Detect which cell encompasses the target text, then output its [x, y] center coordinate. 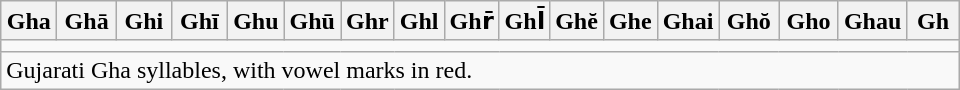
Ghe [630, 21]
Ghū [312, 21]
Ghr̄ [472, 21]
Ghr [367, 21]
Ghl̄ [524, 21]
Ghi [144, 21]
Gha [29, 21]
Ghl [419, 21]
Gho [809, 21]
Ghā [87, 21]
Ghai [688, 21]
Ghī [199, 21]
Ghu [256, 21]
Gh [933, 21]
Ghĕ [577, 21]
Gujarati Gha syllables, with vowel marks in red. [480, 70]
Ghŏ [749, 21]
Ghau [872, 21]
